Find where the given text appears and provide that cell's center as (X, Y) coordinate. 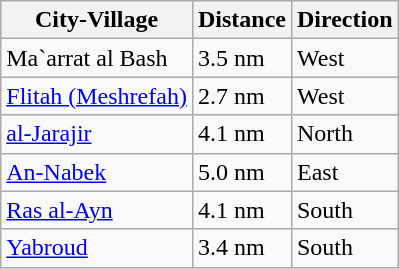
3.4 nm (242, 248)
City-Village (97, 20)
East (344, 172)
al-Jarajir (97, 134)
Ras al-Ayn (97, 210)
Direction (344, 20)
2.7 nm (242, 96)
An-Nabek (97, 172)
Flitah (Meshrefah) (97, 96)
Ma`arrat al Bash (97, 58)
5.0 nm (242, 172)
North (344, 134)
3.5 nm (242, 58)
Distance (242, 20)
Yabroud (97, 248)
